Capture the cell that displays the provided text and extract its [X, Y] central coordinate. 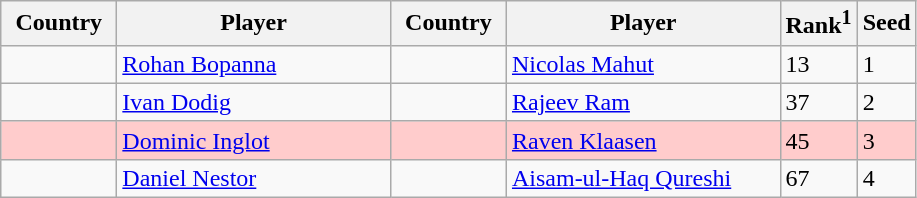
Raven Klaasen [643, 140]
3 [886, 140]
Ivan Dodig [254, 102]
2 [886, 102]
Seed [886, 24]
45 [818, 140]
4 [886, 178]
Aisam-ul-Haq Qureshi [643, 178]
Rank1 [818, 24]
Rohan Bopanna [254, 64]
1 [886, 64]
13 [818, 64]
Dominic Inglot [254, 140]
67 [818, 178]
Nicolas Mahut [643, 64]
Rajeev Ram [643, 102]
Daniel Nestor [254, 178]
37 [818, 102]
